Output the [x, y] coordinate of the center of the cell containing the given text.  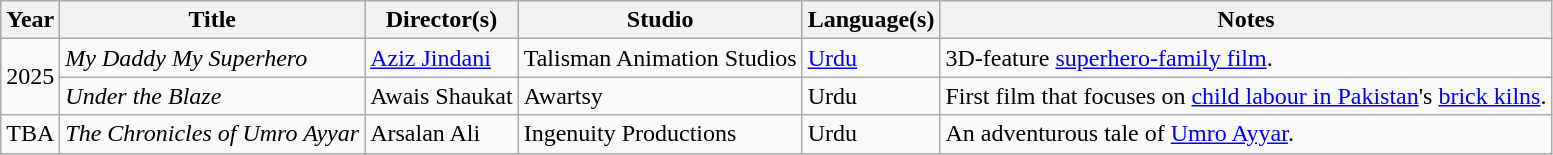
Title [212, 20]
Awais Shaukat [442, 96]
Director(s) [442, 20]
Awartsy [660, 96]
Studio [660, 20]
Notes [1246, 20]
Language(s) [871, 20]
First film that focuses on child labour in Pakistan's brick kilns. [1246, 96]
Arsalan Ali [442, 134]
Under the Blaze [212, 96]
Aziz Jindani [442, 58]
Year [30, 20]
2025 [30, 77]
My Daddy My Superhero [212, 58]
An adventurous tale of Umro Ayyar. [1246, 134]
Talisman Animation Studios [660, 58]
3D-feature superhero-family film. [1246, 58]
The Chronicles of Umro Ayyar [212, 134]
Ingenuity Productions [660, 134]
TBA [30, 134]
